Determine the [x, y] coordinate at the center of the cell enclosing the given text.  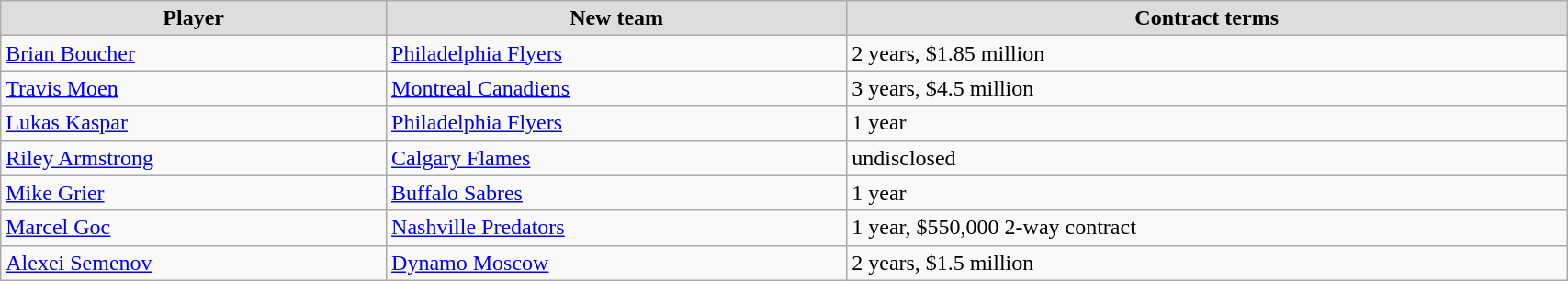
Buffalo Sabres [617, 193]
Brian Boucher [194, 53]
2 years, $1.85 million [1207, 53]
Contract terms [1207, 18]
Calgary Flames [617, 158]
1 year, $550,000 2-way contract [1207, 228]
Marcel Goc [194, 228]
Montreal Canadiens [617, 88]
Player [194, 18]
undisclosed [1207, 158]
Dynamo Moscow [617, 263]
2 years, $1.5 million [1207, 263]
New team [617, 18]
Riley Armstrong [194, 158]
Travis Moen [194, 88]
Lukas Kaspar [194, 123]
Alexei Semenov [194, 263]
Nashville Predators [617, 228]
3 years, $4.5 million [1207, 88]
Mike Grier [194, 193]
